Pinpoint the cell where the given text exists, returning its [X, Y] midpoint coordinate. 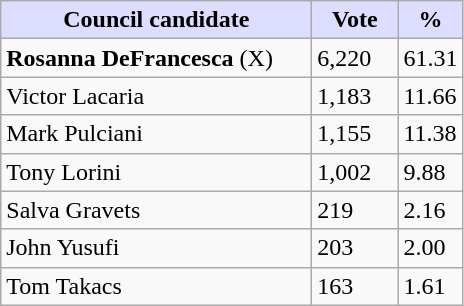
Tony Lorini [156, 172]
9.88 [430, 172]
6,220 [355, 58]
Tom Takacs [156, 286]
Mark Pulciani [156, 134]
Rosanna DeFrancesca (X) [156, 58]
1,002 [355, 172]
1,183 [355, 96]
11.66 [430, 96]
% [430, 20]
61.31 [430, 58]
John Yusufi [156, 248]
163 [355, 286]
203 [355, 248]
1,155 [355, 134]
2.00 [430, 248]
Vote [355, 20]
Salva Gravets [156, 210]
11.38 [430, 134]
Council candidate [156, 20]
1.61 [430, 286]
2.16 [430, 210]
Victor Lacaria [156, 96]
219 [355, 210]
